Capture the cell that displays the provided text and extract its (X, Y) central coordinate. 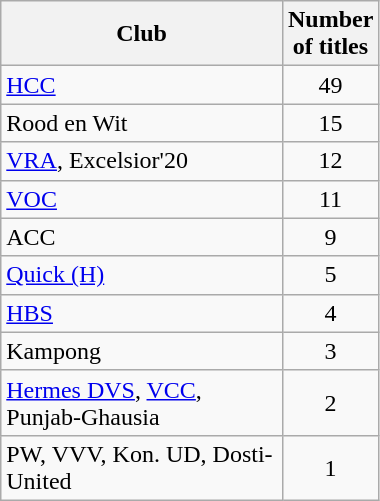
Number of titles (330, 34)
HCC (142, 85)
VRA, Excelsior'20 (142, 161)
4 (330, 313)
VOC (142, 199)
11 (330, 199)
15 (330, 123)
9 (330, 237)
Hermes DVS, VCC, Punjab-Ghausia (142, 402)
Rood en Wit (142, 123)
Quick (H) (142, 275)
12 (330, 161)
3 (330, 351)
49 (330, 85)
5 (330, 275)
ACC (142, 237)
Club (142, 34)
2 (330, 402)
PW, VVV, Kon. UD, Dosti-United (142, 468)
1 (330, 468)
HBS (142, 313)
Kampong (142, 351)
